Scan for the cell matching the given text and deliver its [x, y] coordinate at center. 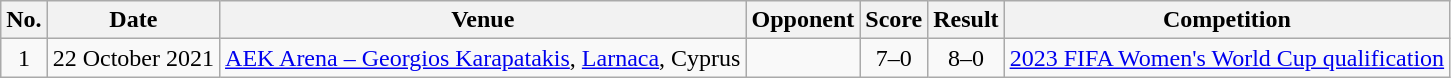
Venue [483, 20]
Date [133, 20]
Opponent [803, 20]
Competition [1227, 20]
No. [24, 20]
Result [966, 20]
2023 FIFA Women's World Cup qualification [1227, 58]
Score [894, 20]
8–0 [966, 58]
7–0 [894, 58]
1 [24, 58]
AEK Arena – Georgios Karapatakis, Larnaca, Cyprus [483, 58]
22 October 2021 [133, 58]
